For the text-containing cell, return its midpoint in (X, Y) coordinate format. 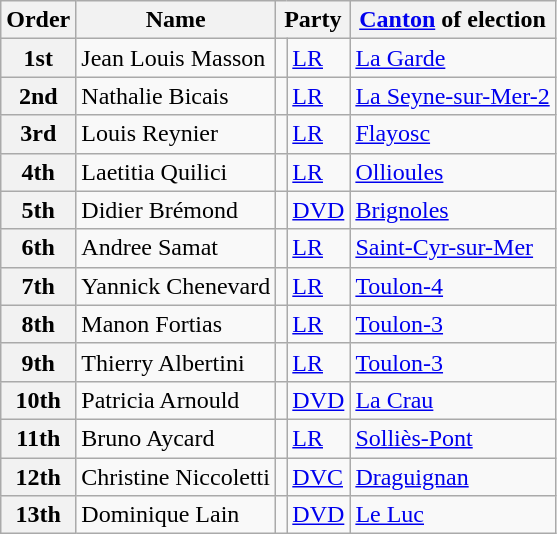
DVC (318, 477)
3rd (38, 134)
Le Luc (452, 515)
11th (38, 438)
Solliès-Pont (452, 438)
La Crau (452, 400)
10th (38, 400)
Patricia Arnould (176, 400)
Thierry Albertini (176, 362)
1st (38, 58)
6th (38, 248)
Order (38, 20)
Toulon-4 (452, 286)
12th (38, 477)
5th (38, 210)
Didier Brémond (176, 210)
Bruno Aycard (176, 438)
Louis Reynier (176, 134)
Saint-Cyr-sur-Mer (452, 248)
9th (38, 362)
Laetitia Quilici (176, 172)
Draguignan (452, 477)
Canton of election (452, 20)
Dominique Lain (176, 515)
7th (38, 286)
Name (176, 20)
Brignoles (452, 210)
4th (38, 172)
Manon Fortias (176, 324)
Christine Niccoletti (176, 477)
Ollioules (452, 172)
Flayosc (452, 134)
8th (38, 324)
Nathalie Bicais (176, 96)
La Seyne-sur-Mer-2 (452, 96)
13th (38, 515)
Andree Samat (176, 248)
2nd (38, 96)
Party (313, 20)
Yannick Chenevard (176, 286)
Jean Louis Masson (176, 58)
La Garde (452, 58)
